Search for the cell housing the specified text and yield its (X, Y) center coordinate. 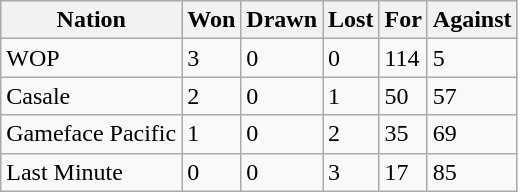
Casale (92, 96)
69 (472, 134)
57 (472, 96)
For (403, 20)
Lost (351, 20)
Against (472, 20)
WOP (92, 58)
Won (212, 20)
Drawn (282, 20)
114 (403, 58)
85 (472, 172)
Last Minute (92, 172)
17 (403, 172)
Nation (92, 20)
Gameface Pacific (92, 134)
35 (403, 134)
50 (403, 96)
5 (472, 58)
